Search for the cell housing the specified text and yield its [X, Y] center coordinate. 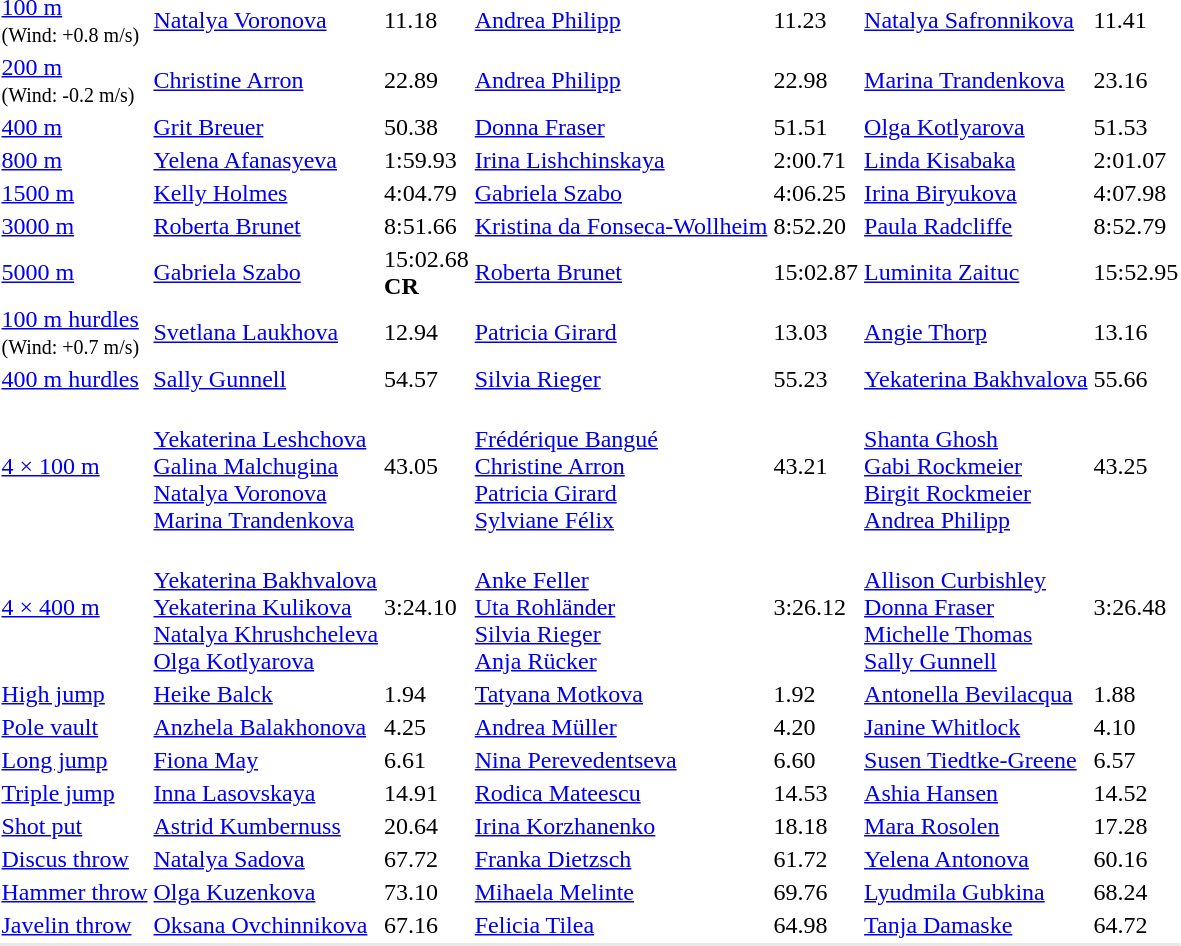
Mara Rosolen [976, 826]
55.23 [816, 379]
Lyudmila Gubkina [976, 892]
Andrea Müller [621, 727]
Natalya Sadova [266, 859]
61.72 [816, 859]
Marina Trandenkova [976, 80]
Hammer throw [74, 892]
8:52.20 [816, 226]
Donna Fraser [621, 127]
64.72 [1136, 925]
Tanja Damaske [976, 925]
4:06.25 [816, 193]
Sally Gunnell [266, 379]
Frédérique BanguéChristine ArronPatricia GirardSylviane Félix [621, 466]
Irina Biryukova [976, 193]
67.16 [427, 925]
Mihaela Melinte [621, 892]
Kristina da Fonseca-Wollheim [621, 226]
15:02.68CR [427, 272]
18.18 [816, 826]
23.16 [1136, 80]
Triple jump [74, 793]
200 m(Wind: -0.2 m/s) [74, 80]
Oksana Ovchinnikova [266, 925]
Susen Tiedtke-Greene [976, 760]
4 × 100 m [74, 466]
69.76 [816, 892]
Nina Perevedentseva [621, 760]
Javelin throw [74, 925]
Olga Kotlyarova [976, 127]
20.64 [427, 826]
3:24.10 [427, 607]
1.88 [1136, 694]
68.24 [1136, 892]
12.94 [427, 332]
800 m [74, 160]
Irina Lishchinskaya [621, 160]
Patricia Girard [621, 332]
14.52 [1136, 793]
6.60 [816, 760]
50.38 [427, 127]
Yekaterina BakhvalovaYekaterina KulikovaNatalya KhrushchelevaOlga Kotlyarova [266, 607]
Anke FellerUta RohländerSilvia RiegerAnja Rücker [621, 607]
Heike Balck [266, 694]
67.72 [427, 859]
64.98 [816, 925]
Long jump [74, 760]
5000 m [74, 272]
8:51.66 [427, 226]
3000 m [74, 226]
1.94 [427, 694]
6.61 [427, 760]
17.28 [1136, 826]
Silvia Rieger [621, 379]
Pole vault [74, 727]
Rodica Mateescu [621, 793]
Grit Breuer [266, 127]
Kelly Holmes [266, 193]
Angie Thorp [976, 332]
6.57 [1136, 760]
8:52.79 [1136, 226]
2:00.71 [816, 160]
400 m hurdles [74, 379]
Astrid Kumbernuss [266, 826]
2:01.07 [1136, 160]
Andrea Philipp [621, 80]
Luminita Zaituc [976, 272]
1:59.93 [427, 160]
Allison CurbishleyDonna FraserMichelle ThomasSally Gunnell [976, 607]
43.05 [427, 466]
Tatyana Motkova [621, 694]
Antonella Bevilacqua [976, 694]
Christine Arron [266, 80]
43.21 [816, 466]
Felicia Tilea [621, 925]
1500 m [74, 193]
22.89 [427, 80]
3:26.12 [816, 607]
13.16 [1136, 332]
400 m [74, 127]
55.66 [1136, 379]
14.53 [816, 793]
4.25 [427, 727]
Olga Kuzenkova [266, 892]
Shanta GhoshGabi RockmeierBirgit RockmeierAndrea Philipp [976, 466]
Fiona May [266, 760]
3:26.48 [1136, 607]
Shot put [74, 826]
4:07.98 [1136, 193]
4.10 [1136, 727]
Janine Whitlock [976, 727]
43.25 [1136, 466]
Yekaterina LeshchovaGalina MalchuginaNatalya VoronovaMarina Trandenkova [266, 466]
Anzhela Balakhonova [266, 727]
100 m hurdles(Wind: +0.7 m/s) [74, 332]
4.20 [816, 727]
Franka Dietzsch [621, 859]
Yelena Antonova [976, 859]
60.16 [1136, 859]
14.91 [427, 793]
Svetlana Laukhova [266, 332]
Discus throw [74, 859]
1.92 [816, 694]
Yelena Afanasyeva [266, 160]
Linda Kisabaka [976, 160]
Inna Lasovskaya [266, 793]
Ashia Hansen [976, 793]
51.53 [1136, 127]
22.98 [816, 80]
Yekaterina Bakhvalova [976, 379]
Irina Korzhanenko [621, 826]
4:04.79 [427, 193]
13.03 [816, 332]
15:02.87 [816, 272]
Paula Radcliffe [976, 226]
4 × 400 m [74, 607]
15:52.95 [1136, 272]
High jump [74, 694]
54.57 [427, 379]
73.10 [427, 892]
51.51 [816, 127]
